Extract the [X, Y] coordinate from the center of the cell holding the provided text.  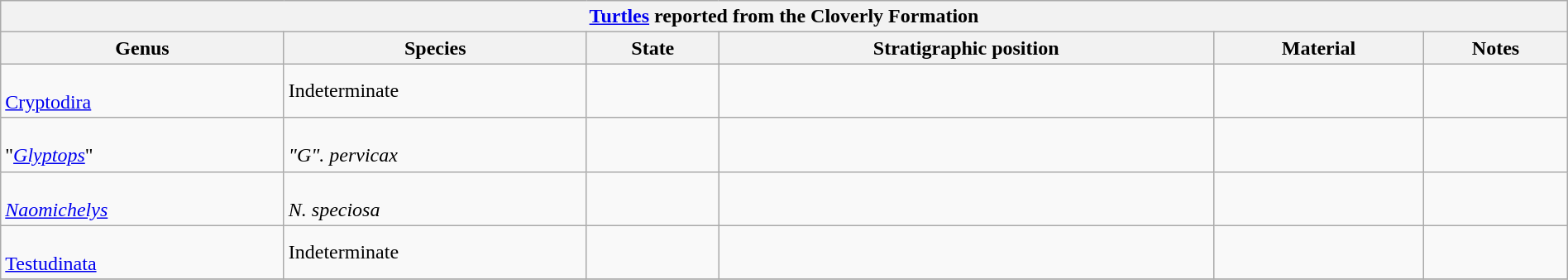
Material [1318, 48]
Turtles reported from the Cloverly Formation [784, 17]
N. speciosa [435, 199]
Stratigraphic position [966, 48]
Notes [1496, 48]
"Glyptops" [142, 144]
"G". pervicax [435, 144]
Cryptodira [142, 91]
Naomichelys [142, 199]
Species [435, 48]
Testudinata [142, 252]
State [653, 48]
Genus [142, 48]
